For the text-containing cell, return its midpoint in (X, Y) coordinate format. 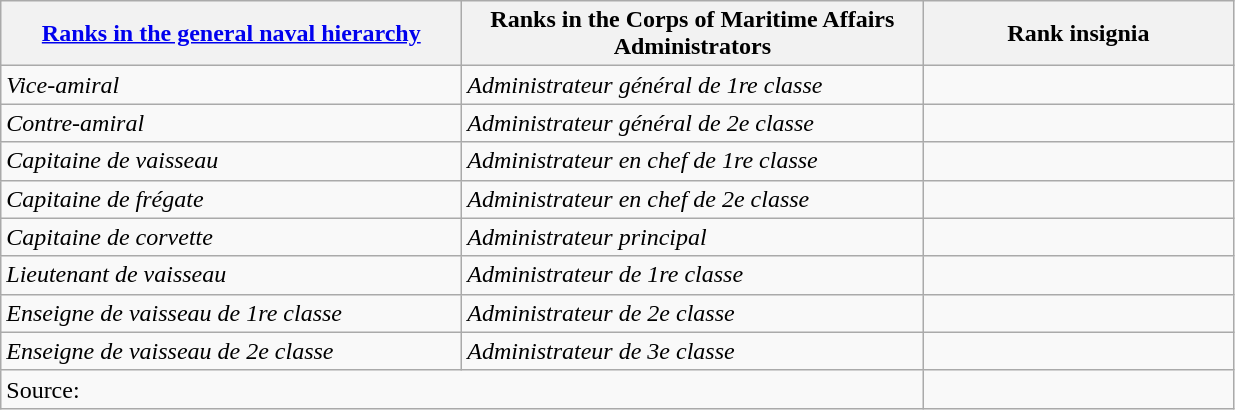
Administrateur en chef de 2e classe (692, 199)
Administrateur de 1re classe (692, 275)
Contre-amiral (232, 123)
Administrateur principal (692, 237)
Source: (462, 389)
Administrateur de 2e classe (692, 313)
Administrateur de 3e classe (692, 351)
Administrateur général de 2e classe (692, 123)
Capitaine de corvette (232, 237)
Ranks in the Corps of Maritime Affairs Administrators (692, 34)
Rank insignia (1078, 34)
Capitaine de frégate (232, 199)
Administrateur général de 1re classe (692, 85)
Capitaine de vaisseau (232, 161)
Vice-amiral (232, 85)
Enseigne de vaisseau de 2e classe (232, 351)
Administrateur en chef de 1re classe (692, 161)
Lieutenant de vaisseau (232, 275)
Ranks in the general naval hierarchy (232, 34)
Enseigne de vaisseau de 1re classe (232, 313)
